Identify which cell holds the provided text, then report its (x, y) central coordinate. 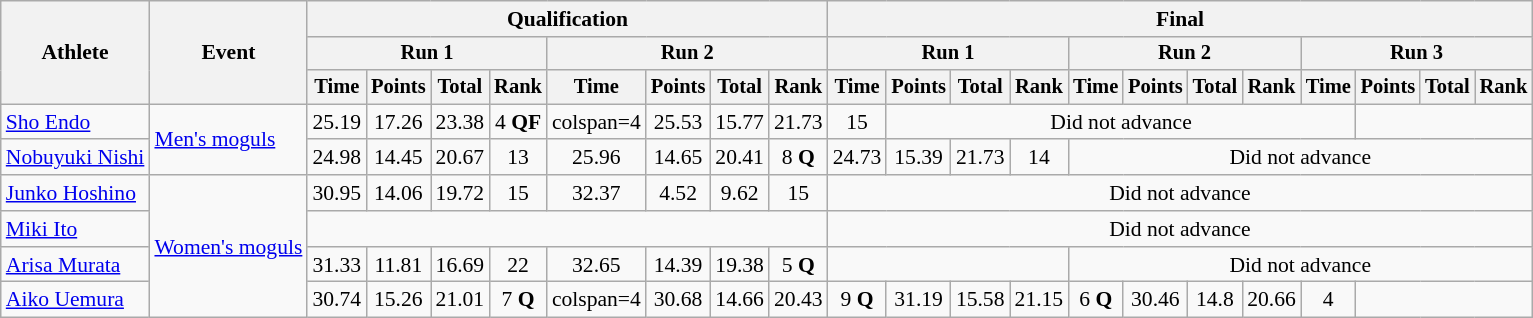
Nobuyuki Nishi (76, 158)
25.19 (336, 122)
14.39 (678, 265)
30.68 (678, 300)
16.69 (460, 265)
Final (1180, 19)
4 QF (518, 122)
20.43 (798, 300)
Qualification (567, 19)
8 Q (798, 158)
24.73 (858, 158)
31.19 (918, 300)
Athlete (76, 52)
Run 3 (1416, 54)
11.81 (398, 265)
14.65 (678, 158)
Men's moguls (228, 140)
9 Q (858, 300)
Sho Endo (76, 122)
Junko Hoshino (76, 193)
20.41 (740, 158)
19.38 (740, 265)
14.45 (398, 158)
4.52 (678, 193)
20.66 (1272, 300)
17.26 (398, 122)
14.06 (398, 193)
30.46 (1155, 300)
23.38 (460, 122)
6 Q (1096, 300)
13 (518, 158)
15.58 (980, 300)
31.33 (336, 265)
9.62 (740, 193)
5 Q (798, 265)
14.8 (1216, 300)
Women's moguls (228, 246)
25.96 (596, 158)
14.66 (740, 300)
7 Q (518, 300)
20.67 (460, 158)
22 (518, 265)
30.74 (336, 300)
25.53 (678, 122)
19.72 (460, 193)
15.39 (918, 158)
Arisa Murata (76, 265)
15.77 (740, 122)
32.37 (596, 193)
Aiko Uemura (76, 300)
15.26 (398, 300)
Miki Ito (76, 229)
21.15 (1040, 300)
Event (228, 52)
4 (1328, 300)
32.65 (596, 265)
24.98 (336, 158)
30.95 (336, 193)
14 (1040, 158)
21.01 (460, 300)
